Identify which cell holds the provided text, then report its [X, Y] central coordinate. 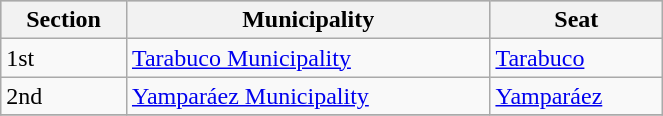
Yamparáez Municipality [308, 96]
Yamparáez [576, 96]
Tarabuco Municipality [308, 58]
2nd [64, 96]
Seat [576, 20]
Section [64, 20]
Tarabuco [576, 58]
1st [64, 58]
Municipality [308, 20]
